Scan for the cell matching the given text and deliver its (x, y) coordinate at center. 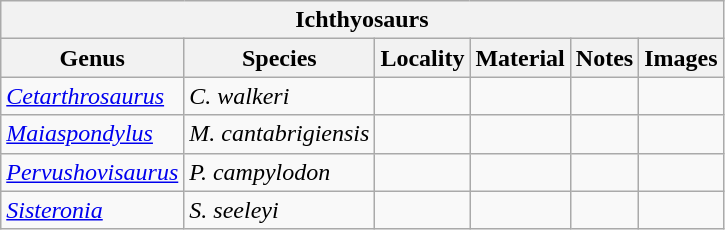
P. campylodon (280, 172)
Species (280, 58)
Pervushovisaurus (92, 172)
Material (520, 58)
Ichthyosaurs (362, 20)
M. cantabrigiensis (280, 134)
Sisteronia (92, 210)
Locality (422, 58)
S. seeleyi (280, 210)
C. walkeri (280, 96)
Maiaspondylus (92, 134)
Cetarthrosaurus (92, 96)
Genus (92, 58)
Images (681, 58)
Notes (604, 58)
